Search for the cell housing the specified text and yield its [x, y] center coordinate. 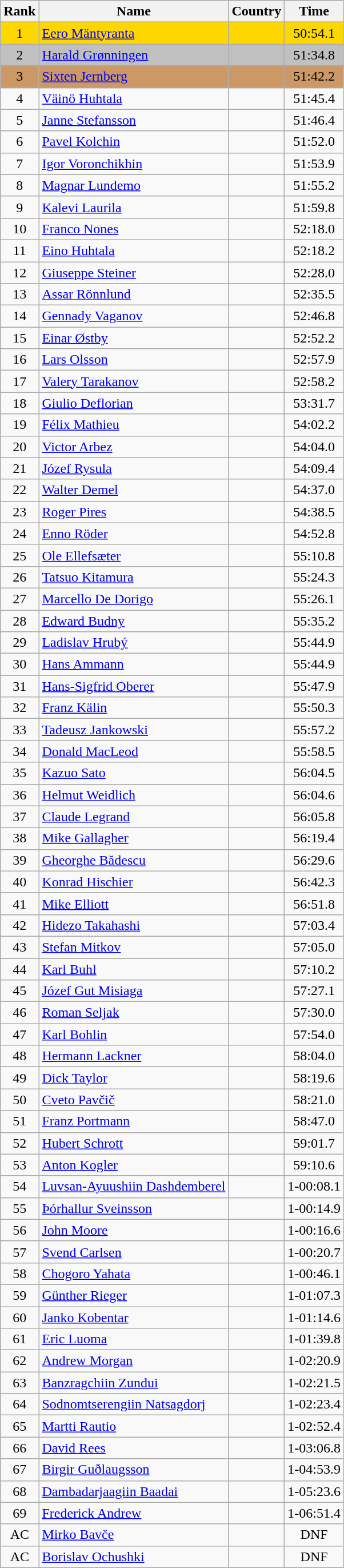
49 [19, 1078]
22 [19, 490]
Name [134, 11]
54:02.2 [314, 425]
54:09.4 [314, 468]
Roman Seljak [134, 1013]
61 [19, 1339]
3 [19, 77]
51:52.0 [314, 142]
Giulio Deflorian [134, 403]
Magnar Lundemo [134, 185]
55:26.1 [314, 599]
52:28.0 [314, 273]
56:29.6 [314, 860]
54:38.5 [314, 512]
Chogoro Yahata [134, 1273]
39 [19, 860]
56:04.5 [314, 773]
42 [19, 925]
53 [19, 1165]
1-00:08.1 [314, 1187]
43 [19, 947]
Country [257, 11]
Józef Rysula [134, 468]
54:52.8 [314, 534]
1-00:46.1 [314, 1273]
Andrew Morgan [134, 1361]
Tadeusz Jankowski [134, 730]
Sodnomtserengiin Natsagdorj [134, 1404]
51:46.4 [314, 120]
1-02:21.5 [314, 1383]
55 [19, 1208]
59:10.6 [314, 1165]
46 [19, 1013]
1-03:06.8 [314, 1448]
1-01:39.8 [314, 1339]
56:04.6 [314, 795]
69 [19, 1513]
Eino Huhtala [134, 250]
Félix Mathieu [134, 425]
Valery Tarakanov [134, 381]
Anton Kogler [134, 1165]
51 [19, 1121]
Kazuo Sato [134, 773]
Roger Pires [134, 512]
1-00:14.9 [314, 1208]
Walter Demel [134, 490]
57:27.1 [314, 991]
56:42.3 [314, 882]
1-05:23.6 [314, 1491]
Helmut Weidlich [134, 795]
Janko Kobentar [134, 1317]
52:57.9 [314, 360]
27 [19, 599]
1 [19, 33]
5 [19, 120]
63 [19, 1383]
Borislav Ochushki [134, 1557]
Luvsan-Ayuushiin Dashdemberel [134, 1187]
45 [19, 991]
Claude Legrand [134, 817]
21 [19, 468]
Sixten Jernberg [134, 77]
Cveto Pavčič [134, 1100]
Ladislav Hrubý [134, 643]
26 [19, 577]
54 [19, 1187]
Victor Arbez [134, 447]
36 [19, 795]
62 [19, 1361]
1-02:20.9 [314, 1361]
51:55.2 [314, 185]
Ole Ellefsæter [134, 555]
Enno Röder [134, 534]
10 [19, 229]
16 [19, 360]
Rank [19, 11]
35 [19, 773]
Donald MacLeod [134, 751]
Frederick Andrew [134, 1513]
Assar Rönnlund [134, 295]
57:03.4 [314, 925]
50 [19, 1100]
18 [19, 403]
19 [19, 425]
Eero Mäntyranta [134, 33]
Mike Gallagher [134, 838]
51:42.2 [314, 77]
13 [19, 295]
56:05.8 [314, 817]
50:54.1 [314, 33]
32 [19, 708]
Franco Nones [134, 229]
55:35.2 [314, 620]
Hans-Sigfrid Oberer [134, 686]
1-00:16.6 [314, 1230]
Mike Elliott [134, 904]
52 [19, 1143]
Birgir Guðlaugsson [134, 1470]
52:58.2 [314, 381]
57:30.0 [314, 1013]
64 [19, 1404]
31 [19, 686]
9 [19, 207]
Hans Ammann [134, 664]
Pavel Kolchin [134, 142]
37 [19, 817]
1-01:07.3 [314, 1295]
7 [19, 164]
54:37.0 [314, 490]
51:45.4 [314, 98]
58:21.0 [314, 1100]
59:01.7 [314, 1143]
55:50.3 [314, 708]
28 [19, 620]
54:04.0 [314, 447]
47 [19, 1034]
Günther Rieger [134, 1295]
David Rees [134, 1448]
1-02:23.4 [314, 1404]
55:47.9 [314, 686]
Dambadarjaagiin Baadai [134, 1491]
33 [19, 730]
57:54.0 [314, 1034]
Time [314, 11]
Banzragchiin Zundui [134, 1383]
2 [19, 55]
Lars Olsson [134, 360]
51:59.8 [314, 207]
Þórhallur Sveinsson [134, 1208]
44 [19, 969]
20 [19, 447]
Konrad Hischier [134, 882]
55:10.8 [314, 555]
41 [19, 904]
Igor Voronchikhin [134, 164]
Karl Buhl [134, 969]
6 [19, 142]
58 [19, 1273]
24 [19, 534]
29 [19, 643]
Hidezo Takahashi [134, 925]
11 [19, 250]
52:52.2 [314, 338]
52:35.5 [314, 295]
30 [19, 664]
Hubert Schrott [134, 1143]
56:51.8 [314, 904]
51:53.9 [314, 164]
57:05.0 [314, 947]
Edward Budny [134, 620]
65 [19, 1426]
52:18.0 [314, 229]
Gheorghe Bădescu [134, 860]
12 [19, 273]
1-04:53.9 [314, 1470]
15 [19, 338]
55:58.5 [314, 751]
40 [19, 882]
John Moore [134, 1230]
25 [19, 555]
57 [19, 1252]
Franz Kälin [134, 708]
Franz Portmann [134, 1121]
Eric Luoma [134, 1339]
56 [19, 1230]
1-00:20.7 [314, 1252]
Mirko Bavče [134, 1535]
1-01:14.6 [314, 1317]
51:34.8 [314, 55]
60 [19, 1317]
Tatsuo Kitamura [134, 577]
Väinö Huhtala [134, 98]
Karl Bohlin [134, 1034]
59 [19, 1295]
Józef Gut Misiaga [134, 991]
Stefan Mitkov [134, 947]
53:31.7 [314, 403]
8 [19, 185]
Svend Carlsen [134, 1252]
57:10.2 [314, 969]
Janne Stefansson [134, 120]
68 [19, 1491]
Dick Taylor [134, 1078]
66 [19, 1448]
48 [19, 1056]
52:18.2 [314, 250]
Harald Grønningen [134, 55]
38 [19, 838]
67 [19, 1470]
1-02:52.4 [314, 1426]
55:24.3 [314, 577]
34 [19, 751]
14 [19, 316]
23 [19, 512]
52:46.8 [314, 316]
17 [19, 381]
Gennady Vaganov [134, 316]
Kalevi Laurila [134, 207]
Martti Rautio [134, 1426]
58:04.0 [314, 1056]
Hermann Lackner [134, 1056]
58:19.6 [314, 1078]
Einar Østby [134, 338]
56:19.4 [314, 838]
Marcello De Dorigo [134, 599]
Giuseppe Steiner [134, 273]
4 [19, 98]
1-06:51.4 [314, 1513]
58:47.0 [314, 1121]
55:57.2 [314, 730]
